Locate the cell with the specified text and output its [X, Y] center coordinate. 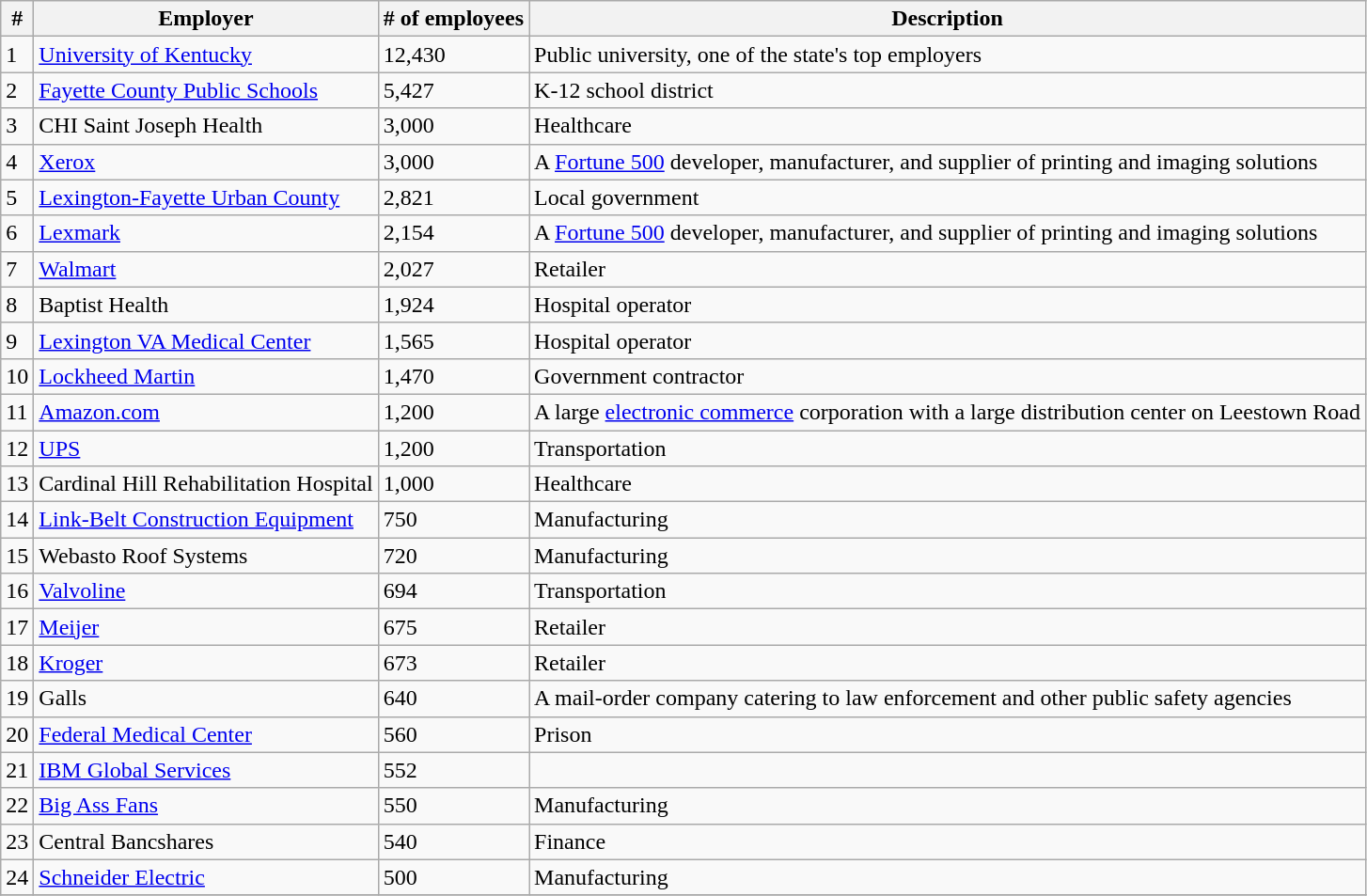
1,470 [453, 376]
Lockheed Martin [206, 376]
640 [453, 699]
K-12 school district [948, 90]
Link-Belt Construction Equipment [206, 520]
23 [17, 841]
A large electronic commerce corporation with a large distribution center on Leestown Road [948, 412]
Description [948, 19]
Schneider Electric [206, 877]
UPS [206, 448]
Amazon.com [206, 412]
14 [17, 520]
12 [17, 448]
5 [17, 197]
720 [453, 556]
1,924 [453, 305]
550 [453, 806]
Lexmark [206, 233]
Galls [206, 699]
10 [17, 376]
540 [453, 841]
Fayette County Public Schools [206, 90]
560 [453, 734]
9 [17, 340]
# [17, 19]
7 [17, 269]
University of Kentucky [206, 55]
18 [17, 663]
11 [17, 412]
1,565 [453, 340]
A mail-order company catering to law enforcement and other public safety agencies [948, 699]
19 [17, 699]
Central Bancshares [206, 841]
8 [17, 305]
# of employees [453, 19]
21 [17, 770]
Lexington VA Medical Center [206, 340]
500 [453, 877]
Government contractor [948, 376]
12,430 [453, 55]
Meijer [206, 627]
2,027 [453, 269]
15 [17, 556]
24 [17, 877]
IBM Global Services [206, 770]
Federal Medical Center [206, 734]
5,427 [453, 90]
Cardinal Hill Rehabilitation Hospital [206, 484]
17 [17, 627]
552 [453, 770]
Lexington-Fayette Urban County [206, 197]
Finance [948, 841]
22 [17, 806]
1 [17, 55]
Valvoline [206, 591]
750 [453, 520]
Public university, one of the state's top employers [948, 55]
16 [17, 591]
673 [453, 663]
CHI Saint Joseph Health [206, 126]
2 [17, 90]
2,154 [453, 233]
Prison [948, 734]
Employer [206, 19]
20 [17, 734]
6 [17, 233]
675 [453, 627]
13 [17, 484]
Baptist Health [206, 305]
694 [453, 591]
3 [17, 126]
Xerox [206, 162]
Webasto Roof Systems [206, 556]
1,000 [453, 484]
Kroger [206, 663]
2,821 [453, 197]
Big Ass Fans [206, 806]
Local government [948, 197]
4 [17, 162]
Walmart [206, 269]
